Locate the cell with the specified text and output its [X, Y] center coordinate. 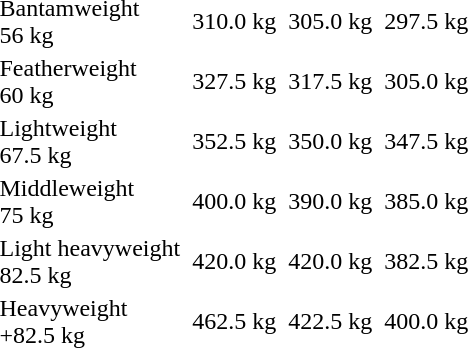
327.5 kg [234, 82]
317.5 kg [330, 82]
352.5 kg [234, 142]
350.0 kg [330, 142]
390.0 kg [330, 202]
400.0 kg [234, 202]
